Locate the cell with the specified text and output its (x, y) center coordinate. 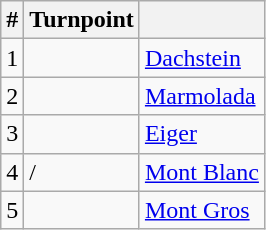
5 (12, 210)
2 (12, 96)
Eiger (202, 134)
3 (12, 134)
Dachstein (202, 58)
# (12, 20)
1 (12, 58)
Mont Blanc (202, 172)
Turnpoint (82, 20)
Marmolada (202, 96)
4 (12, 172)
Mont Gros (202, 210)
/ (82, 172)
